Search for the cell housing the specified text and yield its [x, y] center coordinate. 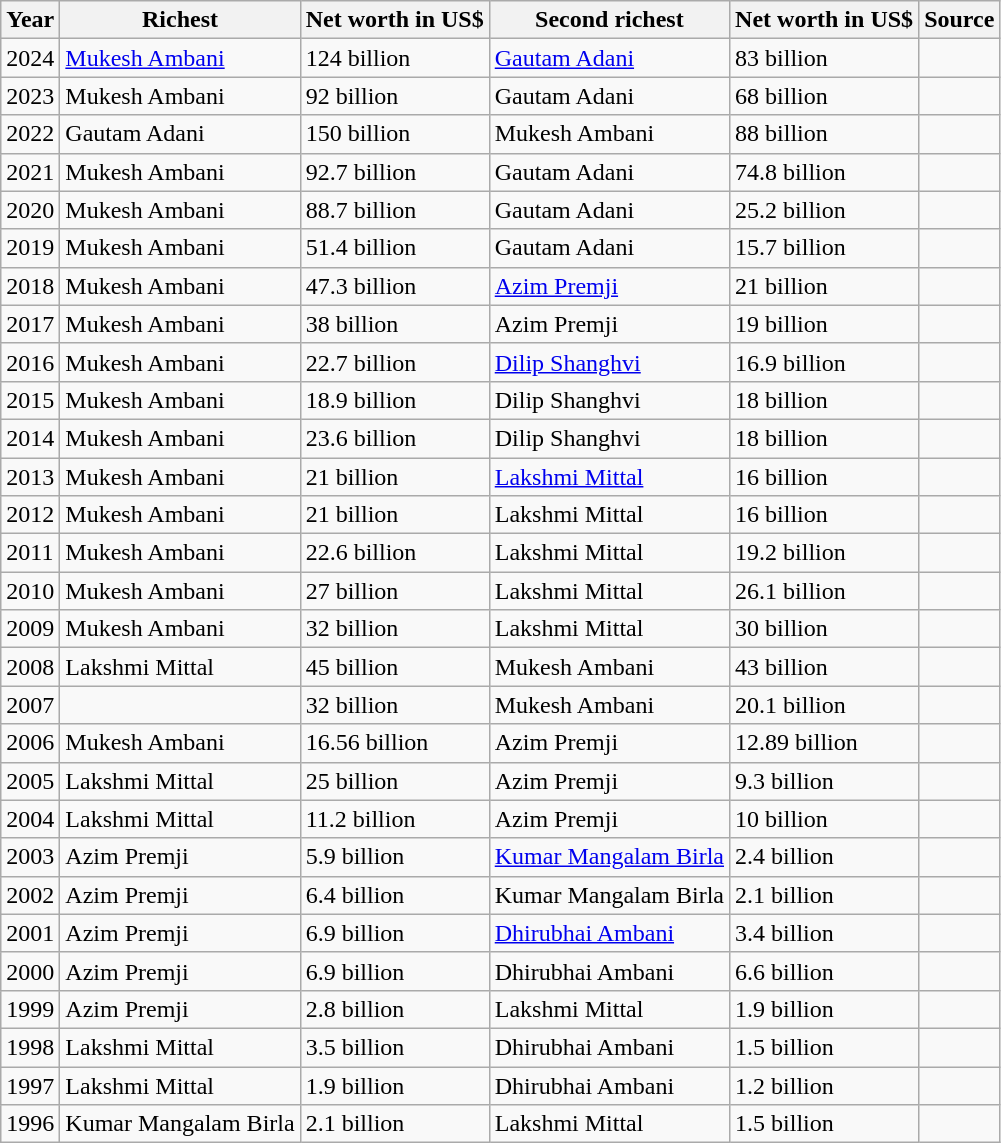
2007 [30, 705]
88.7 billion [394, 210]
2006 [30, 743]
27 billion [394, 591]
16.9 billion [824, 362]
2008 [30, 667]
47.3 billion [394, 286]
3.4 billion [824, 933]
2.4 billion [824, 857]
2020 [30, 210]
10 billion [824, 819]
92.7 billion [394, 172]
2004 [30, 819]
30 billion [824, 629]
1998 [30, 1047]
2001 [30, 933]
1.2 billion [824, 1085]
150 billion [394, 134]
124 billion [394, 58]
2014 [30, 438]
51.4 billion [394, 248]
2013 [30, 477]
38 billion [394, 324]
92 billion [394, 96]
45 billion [394, 667]
16.56 billion [394, 743]
Year [30, 20]
Richest [180, 20]
5.9 billion [394, 857]
1997 [30, 1085]
83 billion [824, 58]
74.8 billion [824, 172]
2.8 billion [394, 1009]
20.1 billion [824, 705]
22.6 billion [394, 553]
2021 [30, 172]
9.3 billion [824, 781]
19 billion [824, 324]
2023 [30, 96]
2018 [30, 286]
22.7 billion [394, 362]
2024 [30, 58]
2019 [30, 248]
43 billion [824, 667]
11.2 billion [394, 819]
Second richest [609, 20]
1996 [30, 1124]
6.4 billion [394, 895]
23.6 billion [394, 438]
2016 [30, 362]
2022 [30, 134]
12.89 billion [824, 743]
2005 [30, 781]
2011 [30, 553]
2000 [30, 971]
1999 [30, 1009]
2003 [30, 857]
2010 [30, 591]
6.6 billion [824, 971]
3.5 billion [394, 1047]
25.2 billion [824, 210]
2009 [30, 629]
68 billion [824, 96]
25 billion [394, 781]
19.2 billion [824, 553]
2012 [30, 515]
2002 [30, 895]
2017 [30, 324]
15.7 billion [824, 248]
2015 [30, 400]
18.9 billion [394, 400]
26.1 billion [824, 591]
88 billion [824, 134]
Source [960, 20]
